Find where the given text appears and provide that cell's center as (X, Y) coordinate. 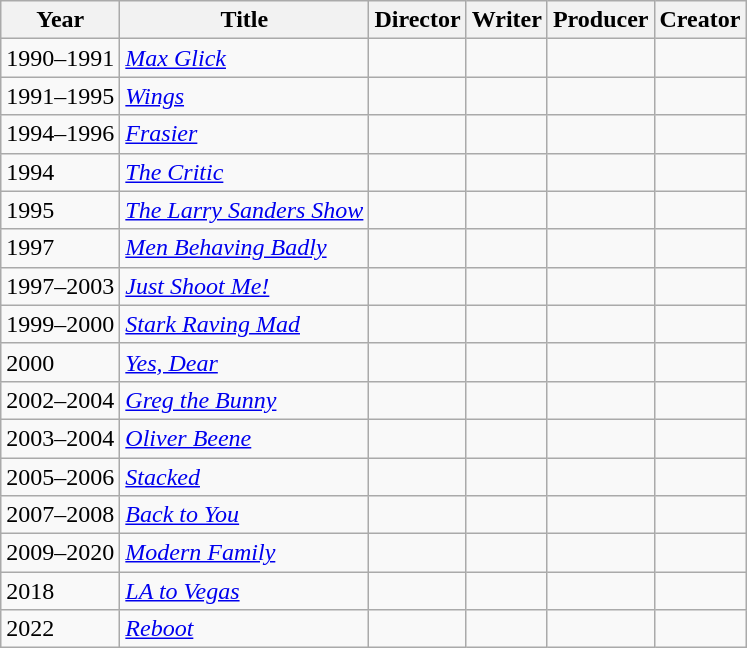
Frasier (244, 134)
2003–2004 (60, 438)
Men Behaving Badly (244, 248)
Back to You (244, 515)
Title (244, 20)
2000 (60, 362)
2002–2004 (60, 400)
1997 (60, 248)
Yes, Dear (244, 362)
Max Glick (244, 58)
2018 (60, 591)
Oliver Beene (244, 438)
Producer (600, 20)
2022 (60, 629)
2007–2008 (60, 515)
The Critic (244, 172)
Just Shoot Me! (244, 286)
Stacked (244, 477)
Director (418, 20)
2005–2006 (60, 477)
1994 (60, 172)
Stark Raving Mad (244, 324)
1995 (60, 210)
Writer (506, 20)
Greg the Bunny (244, 400)
Wings (244, 96)
LA to Vegas (244, 591)
1997–2003 (60, 286)
1994–1996 (60, 134)
Year (60, 20)
1990–1991 (60, 58)
1991–1995 (60, 96)
Creator (700, 20)
2009–2020 (60, 553)
Reboot (244, 629)
Modern Family (244, 553)
1999–2000 (60, 324)
The Larry Sanders Show (244, 210)
